Return (X, Y) of the center of cell containing provided text 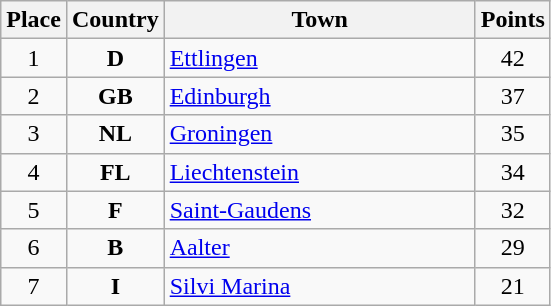
D (115, 58)
Liechtenstein (320, 172)
4 (34, 172)
29 (512, 248)
FL (115, 172)
Silvi Marina (320, 286)
GB (115, 96)
21 (512, 286)
B (115, 248)
6 (34, 248)
F (115, 210)
7 (34, 286)
Ettlingen (320, 58)
32 (512, 210)
34 (512, 172)
35 (512, 134)
Edinburgh (320, 96)
I (115, 286)
2 (34, 96)
Saint-Gaudens (320, 210)
Points (512, 20)
Aalter (320, 248)
3 (34, 134)
Country (115, 20)
Groningen (320, 134)
Town (320, 20)
42 (512, 58)
1 (34, 58)
37 (512, 96)
5 (34, 210)
NL (115, 134)
Place (34, 20)
